Find where the given text appears and provide that cell's center as [x, y] coordinate. 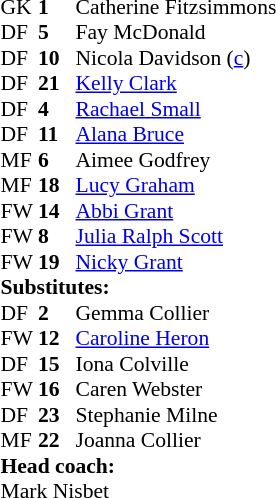
5 [57, 33]
10 [57, 58]
16 [57, 389]
19 [57, 262]
4 [57, 109]
6 [57, 160]
18 [57, 185]
2 [57, 313]
14 [57, 211]
22 [57, 441]
11 [57, 135]
21 [57, 83]
15 [57, 364]
12 [57, 339]
8 [57, 237]
23 [57, 415]
